Detect which cell encompasses the target text, then output its (X, Y) center coordinate. 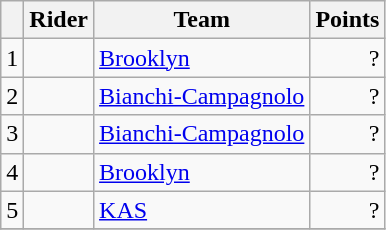
Points (348, 20)
3 (12, 134)
Rider (59, 20)
1 (12, 58)
2 (12, 96)
Team (202, 20)
4 (12, 172)
5 (12, 210)
KAS (202, 210)
